Detect which cell encompasses the target text, then output its (X, Y) center coordinate. 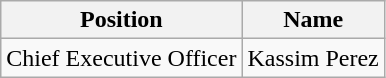
Chief Executive Officer (122, 58)
Position (122, 20)
Name (313, 20)
Kassim Perez (313, 58)
